Return [x, y] of the center of cell containing provided text 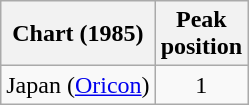
Peakposition [201, 34]
1 [201, 85]
Chart (1985) [78, 34]
Japan (Oricon) [78, 85]
